Determine the (x, y) coordinate at the center of the cell enclosing the given text.  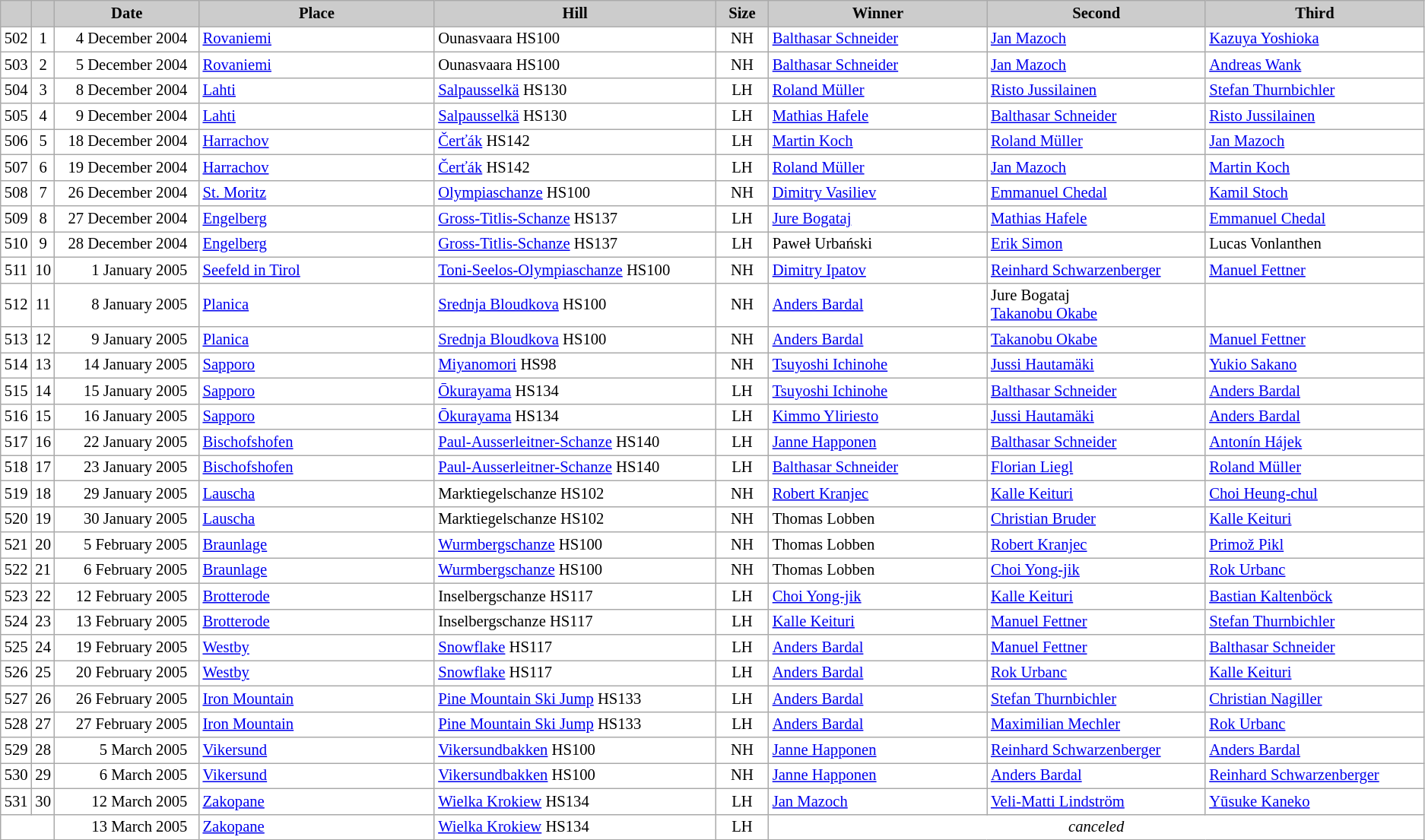
5 February 2005 (127, 545)
16 (43, 442)
20 (43, 545)
527 (17, 699)
Date (127, 13)
510 (17, 244)
508 (17, 193)
Seefeld in Tirol (317, 270)
8 December 2004 (127, 90)
517 (17, 442)
Erik Simon (1097, 244)
23 (43, 622)
5 March 2005 (127, 750)
Winner (878, 13)
Kimmo Yliriesto (878, 417)
515 (17, 391)
Hill (575, 13)
507 (17, 167)
6 February 2005 (127, 570)
12 February 2005 (127, 596)
12 (43, 340)
529 (17, 750)
20 February 2005 (127, 673)
28 (43, 750)
15 (43, 417)
14 January 2005 (127, 365)
14 (43, 391)
Size (742, 13)
9 (43, 244)
22 (43, 596)
3 (43, 90)
28 December 2004 (127, 244)
7 (43, 193)
Third (1314, 13)
1 (43, 39)
27 February 2005 (127, 724)
523 (17, 596)
Toni-Seelos-Olympiaschanze HS100 (575, 270)
Bastian Kaltenböck (1314, 596)
528 (17, 724)
516 (17, 417)
Miyanomori HS98 (575, 365)
16 January 2005 (127, 417)
Yukio Sakano (1314, 365)
Paweł Urbański (878, 244)
29 (43, 775)
511 (17, 270)
30 (43, 801)
Florian Liegl (1097, 468)
27 December 2004 (127, 218)
6 (43, 167)
514 (17, 365)
13 March 2005 (127, 827)
509 (17, 218)
25 (43, 673)
canceled (1097, 827)
10 (43, 270)
19 February 2005 (127, 647)
19 (43, 519)
525 (17, 647)
26 December 2004 (127, 193)
Lucas Vonlanthen (1314, 244)
Takanobu Okabe (1097, 340)
518 (17, 468)
512 (17, 305)
19 December 2004 (127, 167)
8 January 2005 (127, 305)
13 February 2005 (127, 622)
9 December 2004 (127, 116)
Andreas Wank (1314, 65)
8 (43, 218)
505 (17, 116)
Antonín Hájek (1314, 442)
12 March 2005 (127, 801)
Yūsuke Kaneko (1314, 801)
Place (317, 13)
Maximilian Mechler (1097, 724)
519 (17, 493)
Jure Bogataj Takanobu Okabe (1097, 305)
502 (17, 39)
526 (17, 673)
Second (1097, 13)
23 January 2005 (127, 468)
26 February 2005 (127, 699)
1 January 2005 (127, 270)
9 January 2005 (127, 340)
6 March 2005 (127, 775)
24 (43, 647)
17 (43, 468)
Veli-Matti Lindström (1097, 801)
506 (17, 141)
Jure Bogataj (878, 218)
18 December 2004 (127, 141)
26 (43, 699)
Dimitry Vasiliev (878, 193)
520 (17, 519)
Dimitry Ipatov (878, 270)
27 (43, 724)
522 (17, 570)
15 January 2005 (127, 391)
11 (43, 305)
5 December 2004 (127, 65)
Kazuya Yoshioka (1314, 39)
4 (43, 116)
2 (43, 65)
29 January 2005 (127, 493)
503 (17, 65)
Kamil Stoch (1314, 193)
21 (43, 570)
504 (17, 90)
521 (17, 545)
Primož Pikl (1314, 545)
Christian Bruder (1097, 519)
30 January 2005 (127, 519)
513 (17, 340)
Olympiaschanze HS100 (575, 193)
531 (17, 801)
4 December 2004 (127, 39)
St. Moritz (317, 193)
22 January 2005 (127, 442)
5 (43, 141)
Choi Heung-chul (1314, 493)
524 (17, 622)
530 (17, 775)
13 (43, 365)
Christian Nagiller (1314, 699)
18 (43, 493)
